For the text-containing cell, return its midpoint in [x, y] coordinate format. 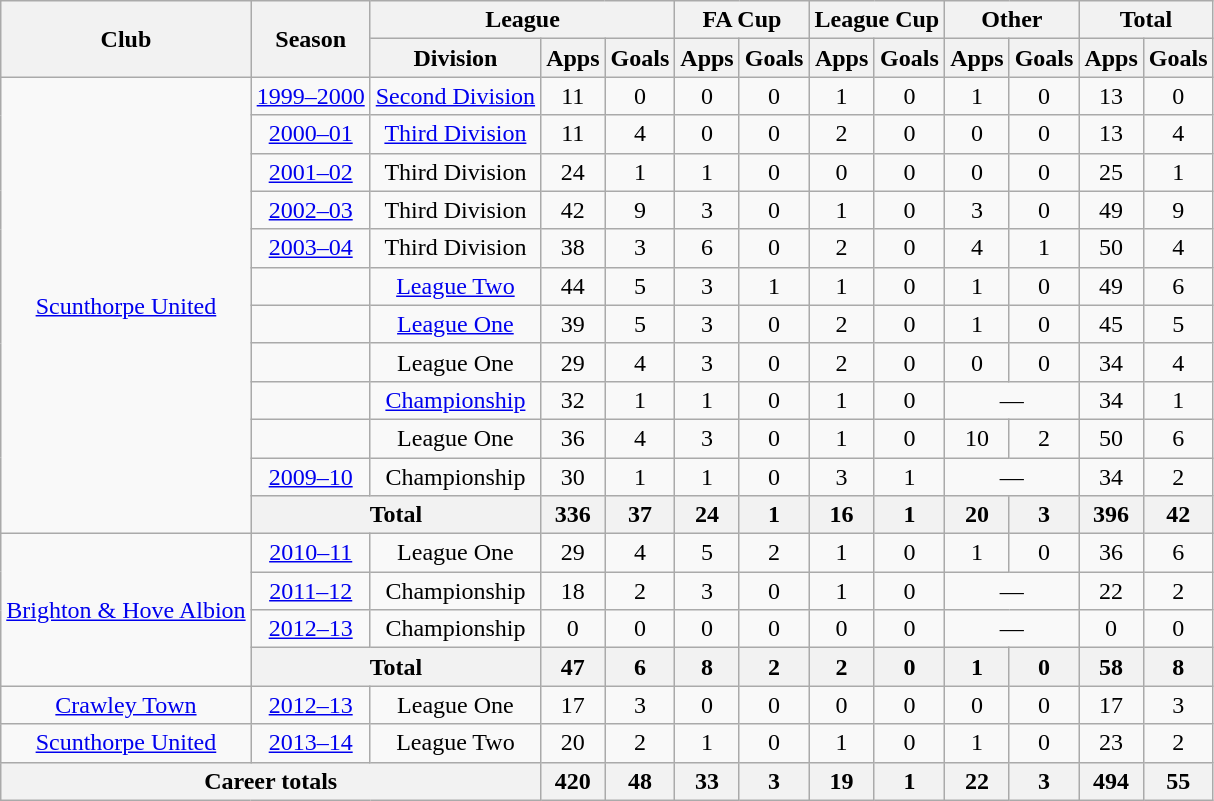
League Cup [877, 20]
16 [842, 515]
47 [573, 667]
2013–14 [310, 743]
2011–12 [310, 591]
38 [573, 248]
58 [1111, 667]
55 [1178, 781]
Club [126, 39]
37 [640, 515]
396 [1111, 515]
Crawley Town [126, 705]
10 [977, 438]
Other [1012, 20]
25 [1111, 172]
48 [640, 781]
45 [1111, 324]
League [522, 20]
30 [573, 477]
Second Division [455, 96]
Division [455, 58]
Career totals [271, 781]
Season [310, 39]
19 [842, 781]
Brighton & Hove Albion [126, 610]
494 [1111, 781]
336 [573, 515]
18 [573, 591]
23 [1111, 743]
1999–2000 [310, 96]
2002–03 [310, 210]
2001–02 [310, 172]
FA Cup [742, 20]
2000–01 [310, 134]
32 [573, 400]
33 [707, 781]
2010–11 [310, 553]
39 [573, 324]
2003–04 [310, 248]
2009–10 [310, 477]
420 [573, 781]
44 [573, 286]
